Determine the [X, Y] coordinate at the center of the cell enclosing the given text.  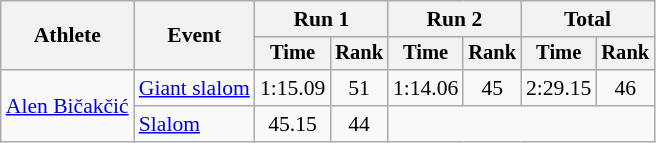
2:29.15 [558, 88]
Giant slalom [194, 88]
1:15.09 [292, 88]
44 [359, 124]
Run 1 [322, 19]
Athlete [68, 36]
Event [194, 36]
Run 2 [454, 19]
Slalom [194, 124]
Total [588, 19]
45.15 [292, 124]
46 [625, 88]
Alen Bičakčić [68, 106]
45 [492, 88]
1:14.06 [426, 88]
51 [359, 88]
